Find where the given text appears and provide that cell's center as [x, y] coordinate. 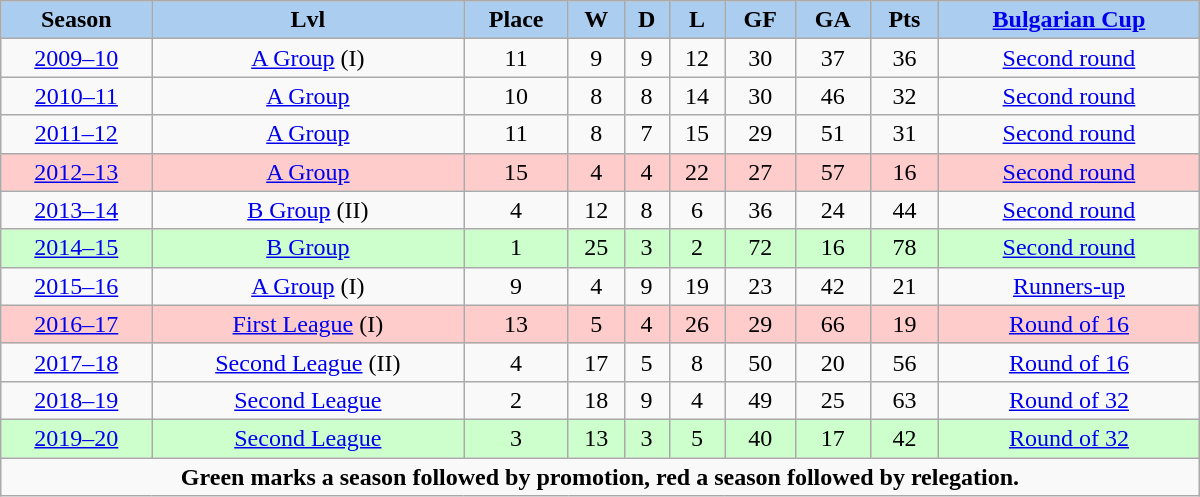
27 [760, 172]
First League (I) [308, 324]
B Group (II) [308, 210]
Lvl [308, 20]
GF [760, 20]
2014–15 [76, 248]
Bulgarian Cup [1070, 20]
44 [904, 210]
6 [697, 210]
Second League (II) [308, 362]
20 [832, 362]
Green marks a season followed by promotion, red a season followed by relegation. [600, 477]
2015–16 [76, 286]
10 [516, 96]
26 [697, 324]
63 [904, 400]
2011–12 [76, 134]
50 [760, 362]
L [697, 20]
66 [832, 324]
2018–19 [76, 400]
23 [760, 286]
46 [832, 96]
W [596, 20]
Season [76, 20]
22 [697, 172]
1 [516, 248]
24 [832, 210]
40 [760, 438]
2017–18 [76, 362]
57 [832, 172]
32 [904, 96]
31 [904, 134]
49 [760, 400]
18 [596, 400]
51 [832, 134]
7 [646, 134]
21 [904, 286]
B Group [308, 248]
14 [697, 96]
2012–13 [76, 172]
37 [832, 58]
Pts [904, 20]
GA [832, 20]
Runners-up [1070, 286]
56 [904, 362]
2016–17 [76, 324]
72 [760, 248]
2010–11 [76, 96]
2013–14 [76, 210]
78 [904, 248]
2019–20 [76, 438]
Place [516, 20]
D [646, 20]
2009–10 [76, 58]
